Capture the cell that displays the provided text and extract its [x, y] central coordinate. 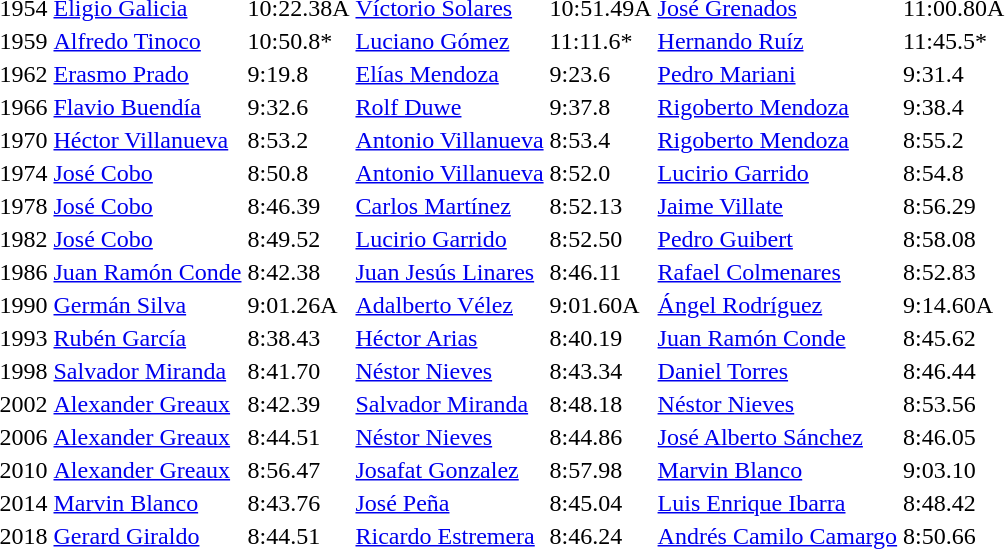
Germán Silva [148, 305]
8:44.51 [298, 437]
9:32.6 [298, 107]
9:01.26A [298, 305]
Alfredo Tinoco [148, 41]
8:53.2 [298, 140]
Juan Jesús Linares [450, 272]
Flavio Buendía [148, 107]
8:43.76 [298, 503]
11:11.6* [600, 41]
8:57.98 [600, 470]
Ángel Rodríguez [778, 305]
Josafat Gonzalez [450, 470]
Hernando Ruíz [778, 41]
8:38.43 [298, 338]
8:46.39 [298, 206]
Luciano Gómez [450, 41]
8:43.34 [600, 371]
Rolf Duwe [450, 107]
Héctor Villanueva [148, 140]
Carlos Martínez [450, 206]
8:52.13 [600, 206]
8:42.38 [298, 272]
8:45.04 [600, 503]
Elías Mendoza [450, 74]
Rubén García [148, 338]
José Peña [450, 503]
8:41.70 [298, 371]
8:50.8 [298, 173]
8:40.19 [600, 338]
8:42.39 [298, 404]
9:01.60A [600, 305]
8:44.86 [600, 437]
8:52.50 [600, 239]
Daniel Torres [778, 371]
Pedro Mariani [778, 74]
Luis Enrique Ibarra [778, 503]
José Alberto Sánchez [778, 437]
Jaime Villate [778, 206]
Pedro Guibert [778, 239]
10:50.8* [298, 41]
Adalberto Vélez [450, 305]
8:52.0 [600, 173]
9:23.6 [600, 74]
8:48.18 [600, 404]
9:19.8 [298, 74]
Rafael Colmenares [778, 272]
8:49.52 [298, 239]
Héctor Arias [450, 338]
Erasmo Prado [148, 74]
9:37.8 [600, 107]
8:56.47 [298, 470]
8:53.4 [600, 140]
8:46.11 [600, 272]
